Locate the cell with the specified text and output its (X, Y) center coordinate. 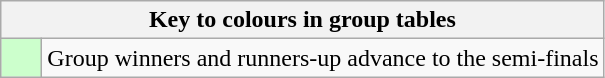
Key to colours in group tables (302, 20)
Group winners and runners-up advance to the semi-finals (323, 58)
